Find where the given text appears and provide that cell's center as (X, Y) coordinate. 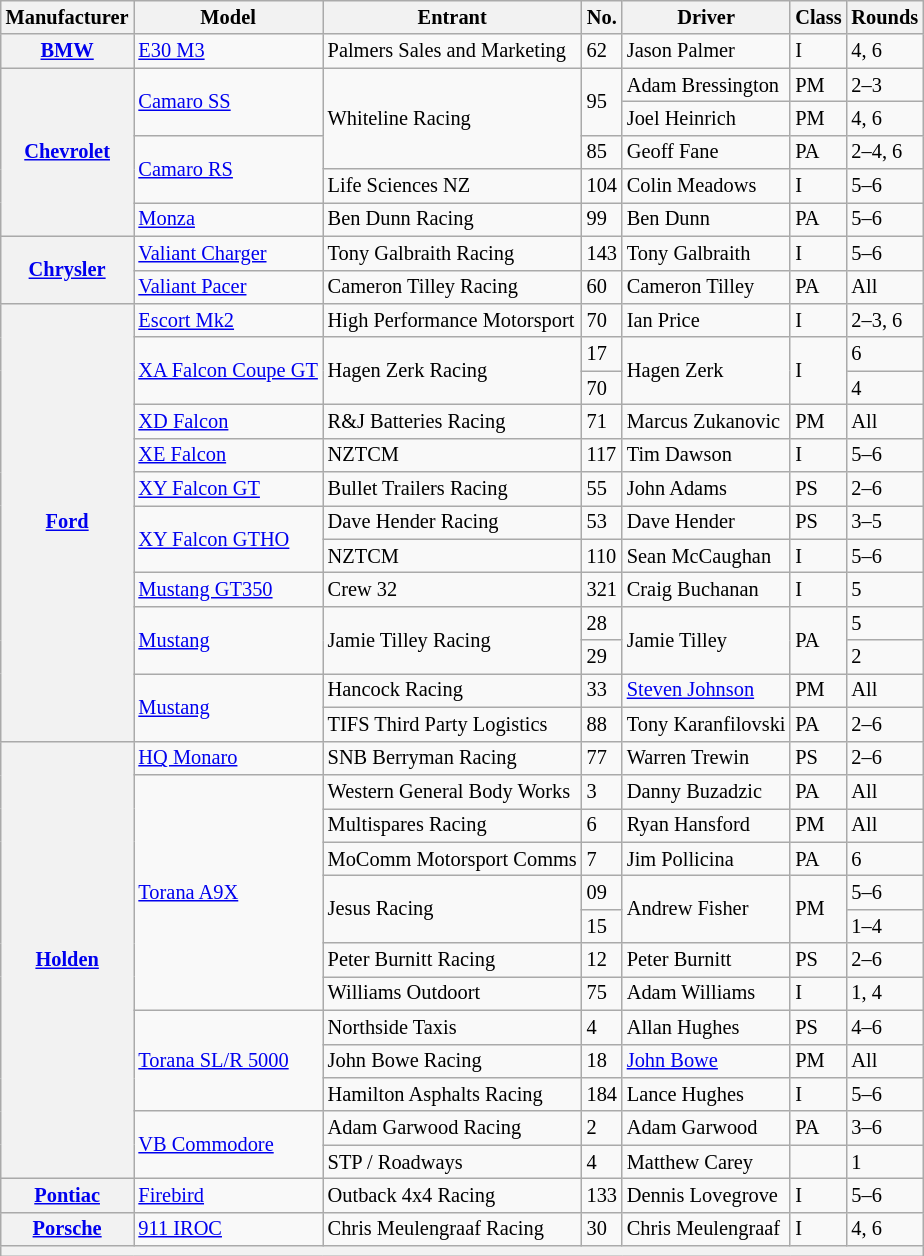
1–4 (884, 926)
117 (602, 455)
Torana A9X (228, 892)
Mustang GT350 (228, 589)
John Bowe (706, 1061)
12 (602, 960)
Sean McCaughan (706, 556)
Chris Meulengraaf (706, 1229)
Dennis Lovegrove (706, 1195)
Chevrolet (68, 152)
Colin Meadows (706, 186)
Entrant (452, 17)
53 (602, 522)
STP / Roadways (452, 1162)
Dave Hender Racing (452, 522)
184 (602, 1094)
Tim Dawson (706, 455)
Jim Pollicina (706, 859)
Crew 32 (452, 589)
Ford (68, 522)
XY Falcon GTHO (228, 538)
09 (602, 892)
Palmers Sales and Marketing (452, 51)
Craig Buchanan (706, 589)
Chrysler (68, 270)
29 (602, 657)
Firebird (228, 1195)
62 (602, 51)
Western General Body Works (452, 791)
John Adams (706, 489)
33 (602, 690)
Valiant Charger (228, 253)
Adam Bressington (706, 85)
3–6 (884, 1128)
XA Falcon Coupe GT (228, 370)
Rounds (884, 17)
3–5 (884, 522)
Ryan Hansford (706, 825)
18 (602, 1061)
Hamilton Asphalts Racing (452, 1094)
No. (602, 17)
R&J Batteries Racing (452, 421)
60 (602, 287)
Driver (706, 17)
Cameron Tilley Racing (452, 287)
Andrew Fisher (706, 908)
Ben Dunn (706, 219)
Hagen Zerk (706, 370)
Steven Johnson (706, 690)
Adam Garwood (706, 1128)
Life Sciences NZ (452, 186)
Cameron Tilley (706, 287)
Jamie Tilley Racing (452, 640)
4–6 (884, 1027)
911 IROC (228, 1229)
Northside Taxis (452, 1027)
Dave Hender (706, 522)
88 (602, 724)
Ben Dunn Racing (452, 219)
110 (602, 556)
Escort Mk2 (228, 320)
HQ Monaro (228, 758)
Tony Galbraith (706, 253)
BMW (68, 51)
Hagen Zerk Racing (452, 370)
85 (602, 152)
E30 M3 (228, 51)
XE Falcon (228, 455)
Whiteline Racing (452, 118)
2–4, 6 (884, 152)
Allan Hughes (706, 1027)
7 (602, 859)
143 (602, 253)
XD Falcon (228, 421)
2–3 (884, 85)
321 (602, 589)
28 (602, 623)
104 (602, 186)
Model (228, 17)
2–3, 6 (884, 320)
TIFS Third Party Logistics (452, 724)
XY Falcon GT (228, 489)
75 (602, 993)
Danny Buzadzic (706, 791)
Adam Williams (706, 993)
SNB Berryman Racing (452, 758)
John Bowe Racing (452, 1061)
Geoff Fane (706, 152)
Multispares Racing (452, 825)
Class (818, 17)
15 (602, 926)
Valiant Pacer (228, 287)
Tony Karanfilovski (706, 724)
Hancock Racing (452, 690)
VB Commodore (228, 1144)
Holden (68, 960)
55 (602, 489)
Camaro RS (228, 168)
Outback 4x4 Racing (452, 1195)
Jamie Tilley (706, 640)
17 (602, 354)
Jesus Racing (452, 908)
Chris Meulengraaf Racing (452, 1229)
71 (602, 421)
Torana SL/R 5000 (228, 1060)
Peter Burnitt (706, 960)
Williams Outdoort (452, 993)
1 (884, 1162)
MoComm Motorsport Comms (452, 859)
30 (602, 1229)
3 (602, 791)
99 (602, 219)
Marcus Zukanovic (706, 421)
Ian Price (706, 320)
Pontiac (68, 1195)
Tony Galbraith Racing (452, 253)
Monza (228, 219)
High Performance Motorsport (452, 320)
133 (602, 1195)
Matthew Carey (706, 1162)
Camaro SS (228, 102)
Adam Garwood Racing (452, 1128)
Manufacturer (68, 17)
Warren Trewin (706, 758)
1, 4 (884, 993)
Peter Burnitt Racing (452, 960)
Porsche (68, 1229)
95 (602, 102)
Bullet Trailers Racing (452, 489)
77 (602, 758)
Lance Hughes (706, 1094)
Jason Palmer (706, 51)
Joel Heinrich (706, 118)
